Capture the cell that displays the provided text and extract its [x, y] central coordinate. 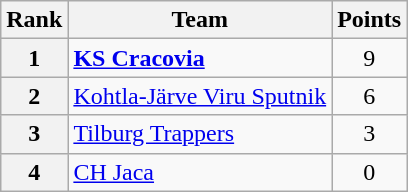
1 [34, 58]
CH Jaca [200, 172]
9 [370, 58]
Rank [34, 20]
Points [370, 20]
Tilburg Trappers [200, 134]
4 [34, 172]
KS Cracovia [200, 58]
Team [200, 20]
6 [370, 96]
0 [370, 172]
Kohtla-Järve Viru Sputnik [200, 96]
2 [34, 96]
